Pinpoint the cell where the given text exists, returning its [X, Y] midpoint coordinate. 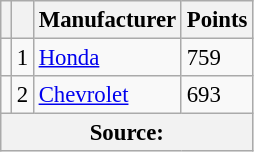
2 [22, 95]
1 [22, 58]
Source: [127, 133]
Points [216, 20]
693 [216, 95]
Chevrolet [107, 95]
Manufacturer [107, 20]
759 [216, 58]
Honda [107, 58]
